Return the (x, y) coordinate for the center point of the cell that contains the specified text.  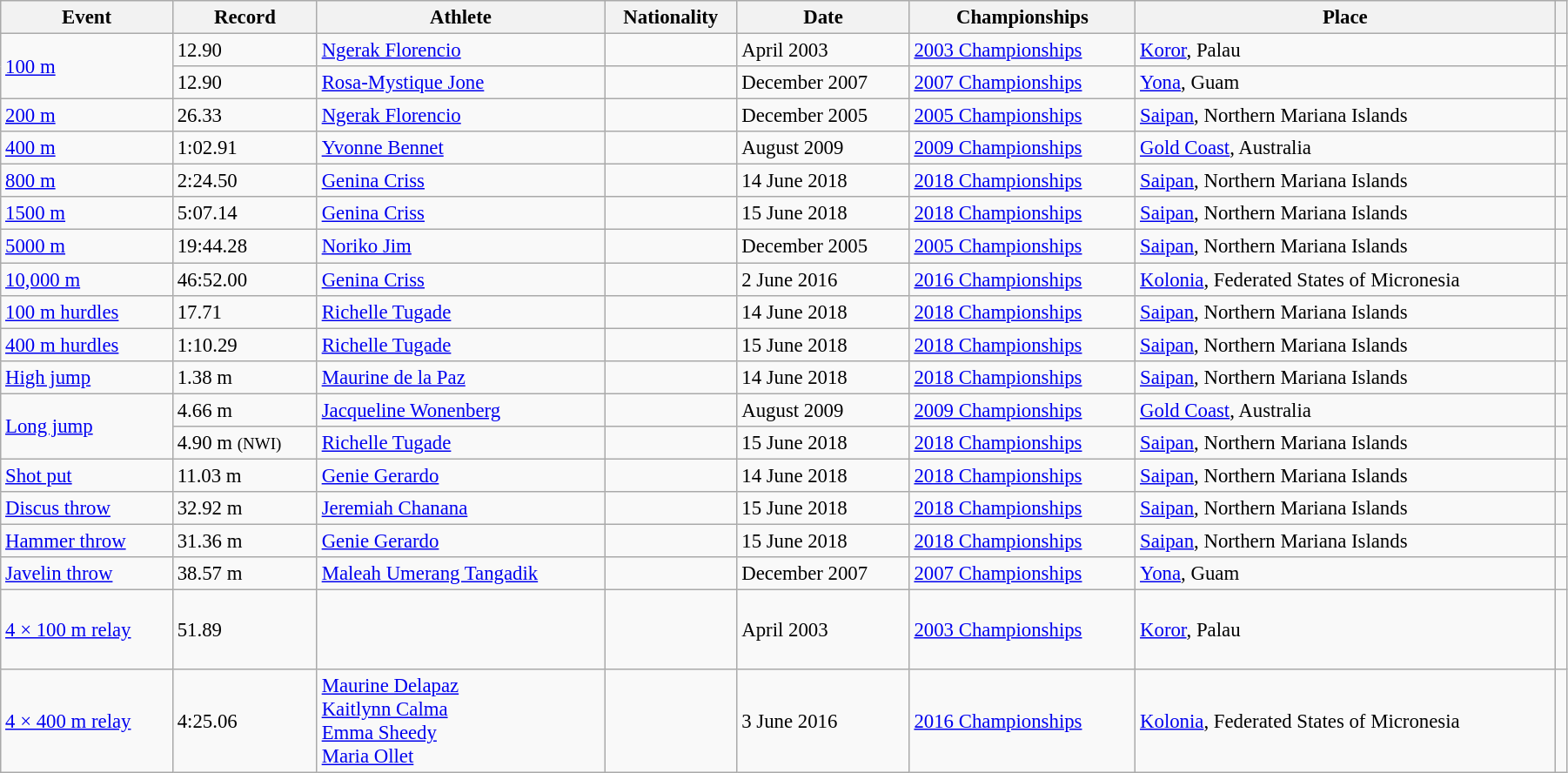
1500 m (87, 213)
Maleah Umerang Tangadik (460, 574)
Jacqueline Wonenberg (460, 410)
1:10.29 (245, 345)
800 m (87, 181)
Event (87, 17)
5:07.14 (245, 213)
Nationality (671, 17)
51.89 (245, 630)
Long jump (87, 427)
11.03 m (245, 475)
Place (1345, 17)
Athlete (460, 17)
Yvonne Bennet (460, 148)
Noriko Jim (460, 246)
Discus throw (87, 508)
200 m (87, 116)
100 m (87, 66)
Maurine de la Paz (460, 377)
4.90 m (NWI) (245, 443)
Rosa-Mystique Jone (460, 83)
Jeremiah Chanana (460, 508)
26.33 (245, 116)
19:44.28 (245, 246)
Hammer throw (87, 541)
5000 m (87, 246)
46:52.00 (245, 279)
31.36 m (245, 541)
400 m hurdles (87, 345)
Championships (1022, 17)
Record (245, 17)
2:24.50 (245, 181)
100 m hurdles (87, 312)
2 June 2016 (823, 279)
400 m (87, 148)
17.71 (245, 312)
10,000 m (87, 279)
Shot put (87, 475)
1:02.91 (245, 148)
4 × 400 m relay (87, 721)
3 June 2016 (823, 721)
32.92 m (245, 508)
High jump (87, 377)
4 × 100 m relay (87, 630)
38.57 m (245, 574)
Date (823, 17)
1.38 m (245, 377)
4:25.06 (245, 721)
4.66 m (245, 410)
Javelin throw (87, 574)
Maurine DelapazKaitlynn CalmaEmma SheedyMaria Ollet (460, 721)
